Determine the (X, Y) coordinate at the center of the cell enclosing the given text.  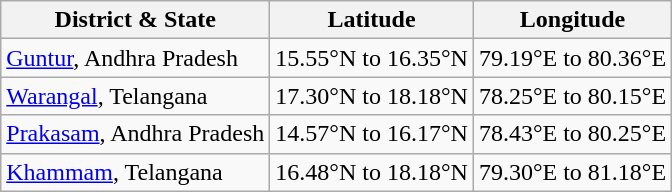
Guntur, Andhra Pradesh (136, 58)
15.55°N to 16.35°N (372, 58)
14.57°N to 16.17°N (372, 134)
Latitude (372, 20)
District & State (136, 20)
17.30°N to 18.18°N (372, 96)
Warangal, Telangana (136, 96)
78.43°E to 80.25°E (572, 134)
Longitude (572, 20)
Prakasam, Andhra Pradesh (136, 134)
79.19°E to 80.36°E (572, 58)
79.30°E to 81.18°E (572, 172)
78.25°E to 80.15°E (572, 96)
16.48°N to 18.18°N (372, 172)
Khammam, Telangana (136, 172)
